Determine the (x, y) coordinate at the center of the cell enclosing the given text.  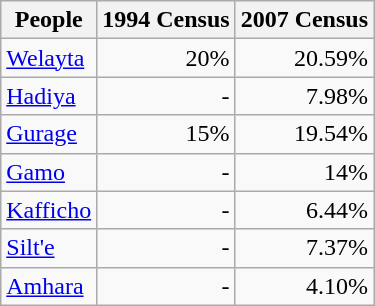
Hadiya (49, 96)
20% (166, 58)
14% (304, 172)
Amhara (49, 286)
19.54% (304, 134)
4.10% (304, 286)
2007 Census (304, 20)
Silt'e (49, 248)
Kafficho (49, 210)
1994 Census (166, 20)
20.59% (304, 58)
People (49, 20)
Welayta (49, 58)
Gamo (49, 172)
Gurage (49, 134)
7.98% (304, 96)
7.37% (304, 248)
15% (166, 134)
6.44% (304, 210)
